Output the (X, Y) coordinate of the center of the cell containing the given text.  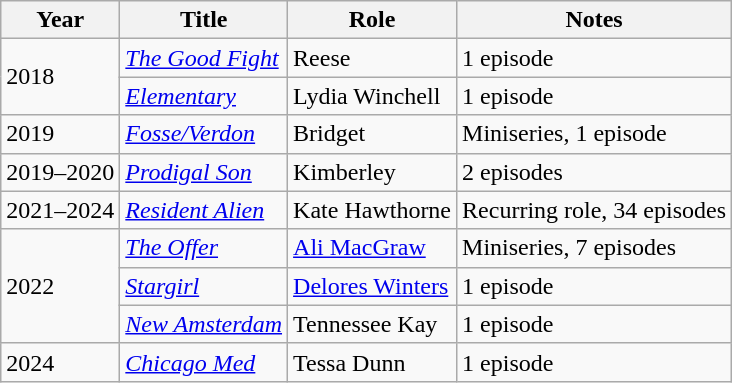
2018 (60, 77)
Bridget (372, 134)
2021–2024 (60, 210)
Miniseries, 7 episodes (594, 248)
Chicago Med (204, 362)
Role (372, 20)
Recurring role, 34 episodes (594, 210)
Fosse/Verdon (204, 134)
The Good Fight (204, 58)
Kate Hawthorne (372, 210)
The Offer (204, 248)
Delores Winters (372, 286)
2022 (60, 286)
New Amsterdam (204, 324)
2019 (60, 134)
Title (204, 20)
Prodigal Son (204, 172)
2024 (60, 362)
Elementary (204, 96)
Notes (594, 20)
Miniseries, 1 episode (594, 134)
Resident Alien (204, 210)
Ali MacGraw (372, 248)
2019–2020 (60, 172)
Kimberley (372, 172)
Tessa Dunn (372, 362)
Lydia Winchell (372, 96)
Tennessee Kay (372, 324)
2 episodes (594, 172)
Year (60, 20)
Stargirl (204, 286)
Reese (372, 58)
